Identify which cell holds the provided text, then report its (X, Y) central coordinate. 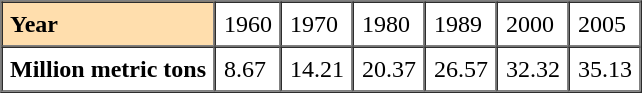
1989 (461, 24)
26.57 (461, 68)
2000 (533, 24)
1980 (389, 24)
32.32 (533, 68)
8.67 (248, 68)
2005 (605, 24)
14.21 (317, 68)
20.37 (389, 68)
1970 (317, 24)
Million metric tons (108, 68)
35.13 (605, 68)
Year (108, 24)
1960 (248, 24)
